Search for the cell housing the specified text and yield its [x, y] center coordinate. 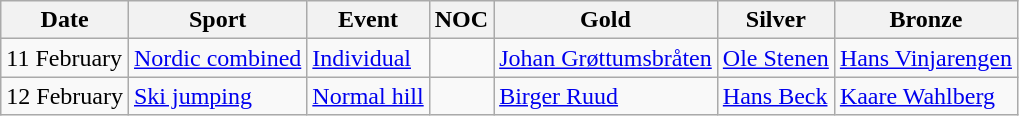
Johan Grøttumsbråten [606, 58]
Hans Vinjarengen [926, 58]
Ski jumping [217, 96]
Hans Beck [776, 96]
Sport [217, 20]
12 February [65, 96]
11 February [65, 58]
Ole Stenen [776, 58]
NOC [461, 20]
Bronze [926, 20]
Event [368, 20]
Nordic combined [217, 58]
Birger Ruud [606, 96]
Kaare Wahlberg [926, 96]
Normal hill [368, 96]
Gold [606, 20]
Individual [368, 58]
Silver [776, 20]
Date [65, 20]
